Search for the cell housing the specified text and yield its [X, Y] center coordinate. 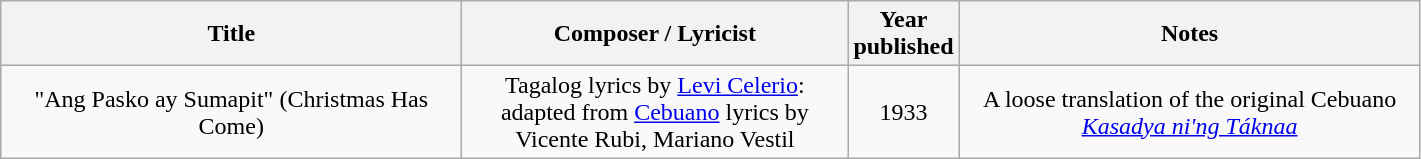
Year published [904, 34]
Notes [1190, 34]
"Ang Pasko ay Sumapit" (Christmas Has Come) [232, 112]
A loose translation of the original Cebuano Kasadya ni'ng Táknaa [1190, 112]
Tagalog lyrics by Levi Celerio: adapted from Cebuano lyrics by Vicente Rubi, Mariano Vestil [655, 112]
1933 [904, 112]
Title [232, 34]
Composer / Lyricist [655, 34]
